Find where the given text appears and provide that cell's center as (x, y) coordinate. 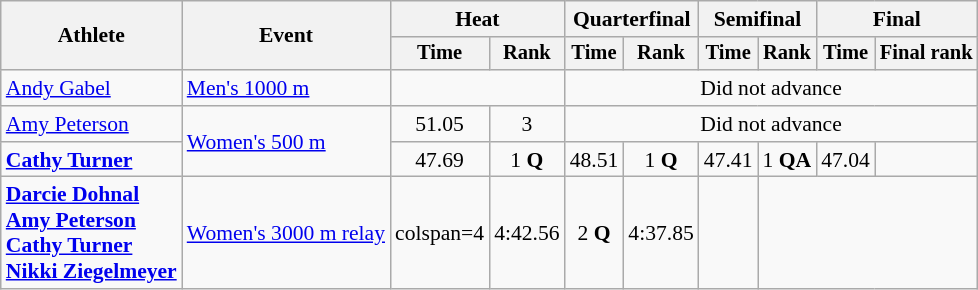
Quarterfinal (632, 19)
Andy Gabel (92, 88)
51.05 (440, 124)
colspan=4 (440, 233)
Heat (478, 19)
4:42.56 (526, 233)
Final (896, 19)
1 QA (788, 160)
Cathy Turner (92, 160)
47.04 (846, 160)
Women's 3000 m relay (286, 233)
3 (526, 124)
Event (286, 36)
Men's 1000 m (286, 88)
2 Q (594, 233)
47.69 (440, 160)
48.51 (594, 160)
4:37.85 (660, 233)
Women's 500 m (286, 142)
Final rank (926, 54)
Athlete (92, 36)
Semifinal (758, 19)
Darcie DohnalAmy PetersonCathy TurnerNikki Ziegelmeyer (92, 233)
Amy Peterson (92, 124)
47.41 (728, 160)
